From the cell containing the given text, extract its center point as [X, Y] coordinate. 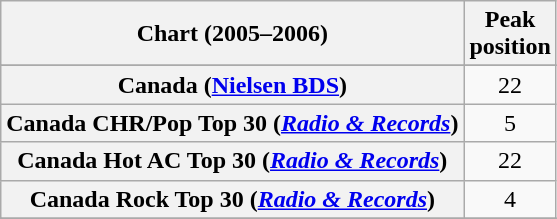
Canada Hot AC Top 30 (Radio & Records) [232, 161]
Canada Rock Top 30 (Radio & Records) [232, 199]
5 [510, 123]
Canada (Nielsen BDS) [232, 85]
Peakposition [510, 34]
Chart (2005–2006) [232, 34]
4 [510, 199]
Canada CHR/Pop Top 30 (Radio & Records) [232, 123]
